Identify which cell holds the provided text, then report its (X, Y) central coordinate. 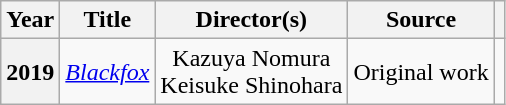
Title (108, 20)
Source (421, 20)
Kazuya NomuraKeisuke Shinohara (252, 72)
Blackfox (108, 72)
Original work (421, 72)
Year (30, 20)
Director(s) (252, 20)
2019 (30, 72)
